For the text-containing cell, return its midpoint in (x, y) coordinate format. 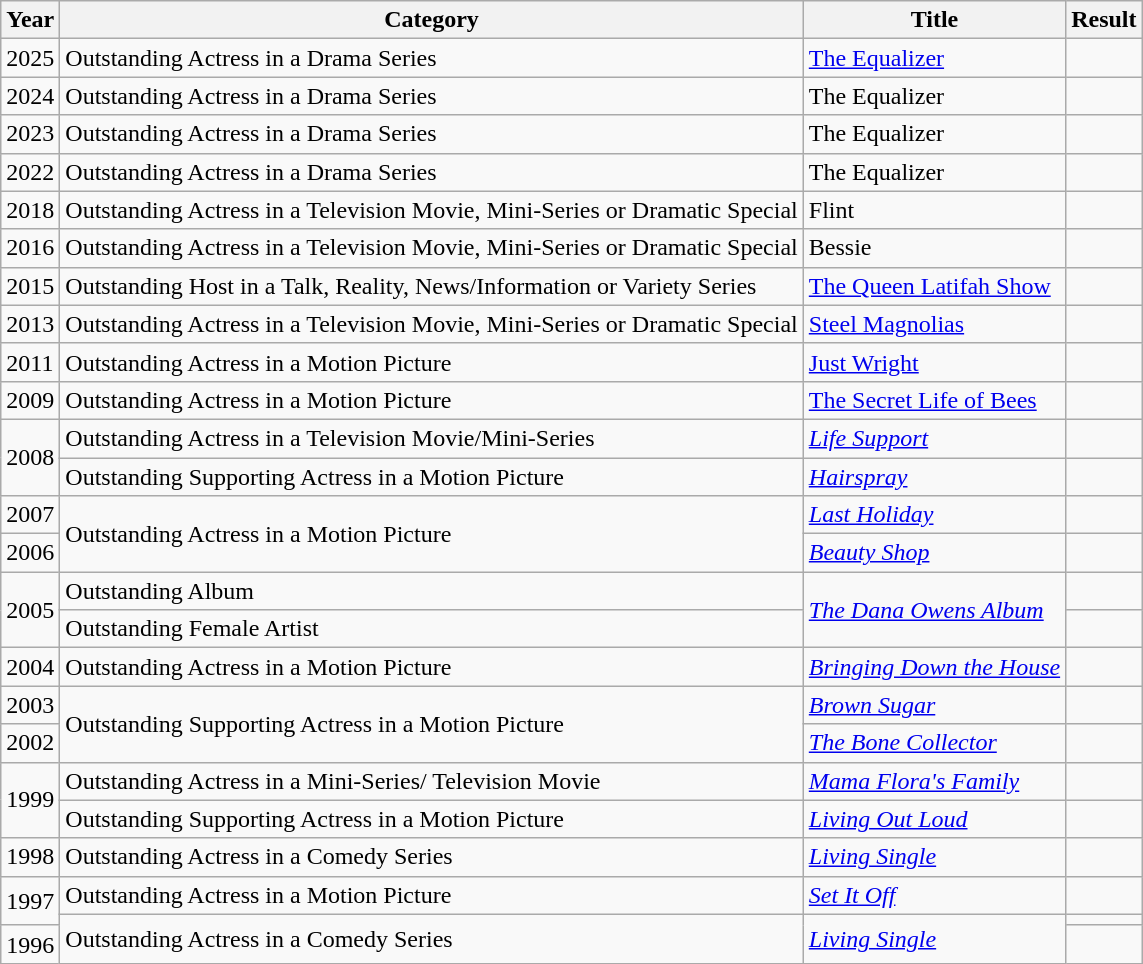
Bessie (934, 248)
Living Out Loud (934, 819)
The Dana Owens Album (934, 610)
Title (934, 20)
Set It Off (934, 895)
1998 (30, 857)
1999 (30, 800)
2004 (30, 667)
Hairspray (934, 477)
1996 (30, 944)
Outstanding Host in a Talk, Reality, News/Information or Variety Series (432, 286)
2002 (30, 743)
Bringing Down the House (934, 667)
The Secret Life of Bees (934, 400)
2025 (30, 58)
Result (1104, 20)
Year (30, 20)
Category (432, 20)
2006 (30, 553)
Life Support (934, 438)
Flint (934, 210)
Beauty Shop (934, 553)
2008 (30, 457)
Steel Magnolias (934, 324)
The Bone Collector (934, 743)
2024 (30, 96)
1997 (30, 900)
Outstanding Actress in a Television Movie/Mini-Series (432, 438)
2003 (30, 705)
2015 (30, 286)
Outstanding Actress in a Mini-Series/ Television Movie (432, 781)
2011 (30, 362)
Outstanding Album (432, 591)
Brown Sugar (934, 705)
2022 (30, 172)
Just Wright (934, 362)
2005 (30, 610)
Mama Flora's Family (934, 781)
2007 (30, 515)
2016 (30, 248)
Outstanding Female Artist (432, 629)
2023 (30, 134)
2013 (30, 324)
2018 (30, 210)
Last Holiday (934, 515)
2009 (30, 400)
The Queen Latifah Show (934, 286)
